Provide the (x, y) coordinate of the cell's center where the given text is located.  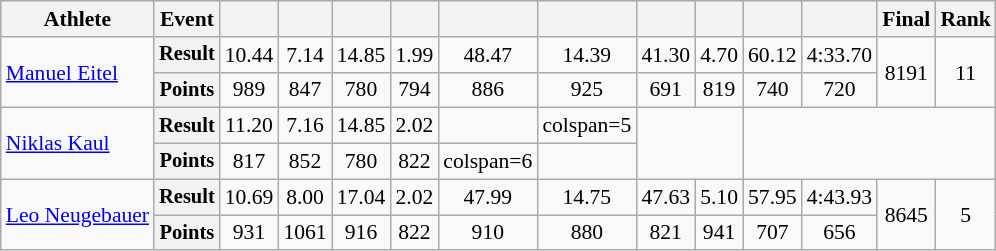
7.16 (304, 126)
Leo Neugebauer (78, 214)
817 (250, 162)
5 (966, 214)
60.12 (772, 55)
4.70 (719, 55)
910 (488, 233)
1.99 (414, 55)
8.00 (304, 197)
47.99 (488, 197)
819 (719, 90)
4:43.93 (840, 197)
794 (414, 90)
886 (488, 90)
Final (906, 19)
847 (304, 90)
989 (250, 90)
8191 (906, 72)
821 (666, 233)
931 (250, 233)
720 (840, 90)
925 (586, 90)
880 (586, 233)
colspan=5 (586, 126)
852 (304, 162)
941 (719, 233)
916 (362, 233)
57.95 (772, 197)
colspan=6 (488, 162)
Event (187, 19)
740 (772, 90)
4:33.70 (840, 55)
707 (772, 233)
48.47 (488, 55)
8645 (906, 214)
Niklas Kaul (78, 144)
691 (666, 90)
11 (966, 72)
10.69 (250, 197)
Manuel Eitel (78, 72)
5.10 (719, 197)
11.20 (250, 126)
41.30 (666, 55)
47.63 (666, 197)
656 (840, 233)
7.14 (304, 55)
1061 (304, 233)
17.04 (362, 197)
14.75 (586, 197)
14.39 (586, 55)
10.44 (250, 55)
Rank (966, 19)
Athlete (78, 19)
